Return [X, Y] of the center of cell containing provided text 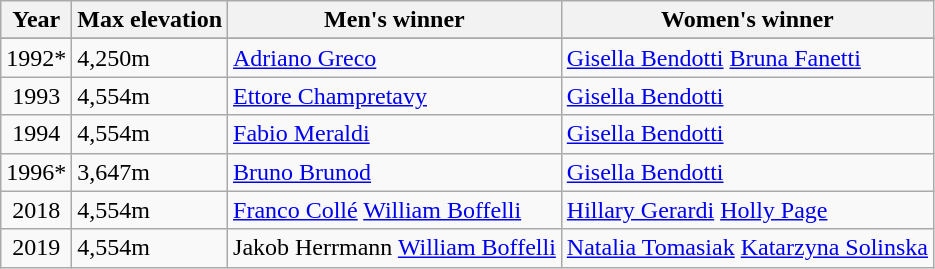
4,250m [150, 58]
Max elevation [150, 20]
Gisella Bendotti Bruna Fanetti [747, 58]
Men's winner [395, 20]
1992* [36, 58]
1993 [36, 96]
Bruno Brunod [395, 172]
2018 [36, 210]
Ettore Champretavy [395, 96]
Year [36, 20]
Fabio Meraldi [395, 134]
Jakob Herrmann William Boffelli [395, 248]
1994 [36, 134]
Adriano Greco [395, 58]
Women's winner [747, 20]
Hillary Gerardi Holly Page [747, 210]
1996* [36, 172]
2019 [36, 248]
Franco Collé William Boffelli [395, 210]
Natalia Tomasiak Katarzyna Solinska [747, 248]
3,647m [150, 172]
